Return (X, Y) of the center of cell containing provided text 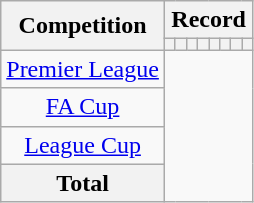
Record (208, 20)
Premier League (83, 69)
League Cup (83, 145)
Total (83, 183)
FA Cup (83, 107)
Competition (83, 26)
